Determine the [x, y] coordinate at the center of the cell enclosing the given text.  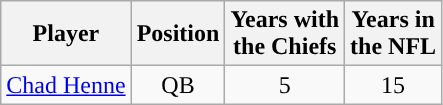
Chad Henne [66, 85]
5 [285, 85]
Position [178, 34]
15 [394, 85]
QB [178, 85]
Years inthe NFL [394, 34]
Player [66, 34]
Years withthe Chiefs [285, 34]
